Extract the [x, y] coordinate from the center of the cell holding the provided text.  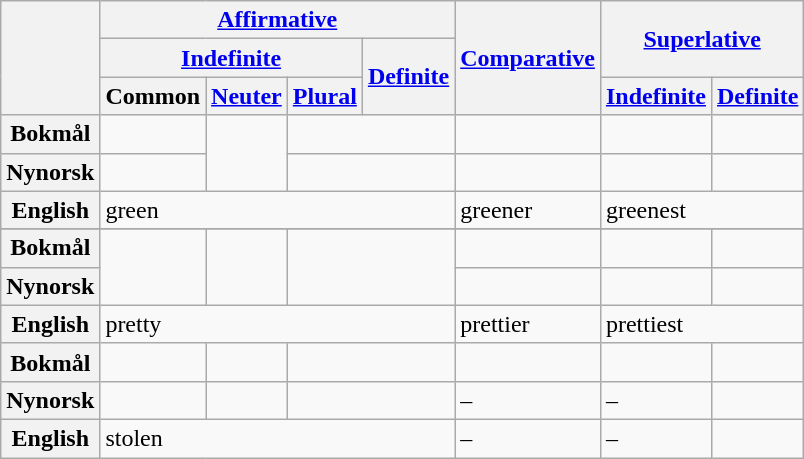
Comparative [528, 58]
Plural [324, 96]
stolen [278, 438]
Common [153, 96]
green [278, 210]
greenest [702, 210]
greener [528, 210]
prettier [528, 324]
Superlative [702, 39]
pretty [278, 324]
Affirmative [278, 20]
Neuter [247, 96]
prettiest [702, 324]
